Pinpoint the cell where the given text exists, returning its (X, Y) midpoint coordinate. 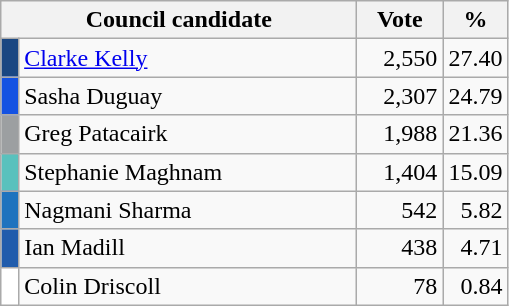
27.40 (476, 58)
Nagmani Sharma (188, 210)
4.71 (476, 248)
Stephanie Maghnam (188, 172)
24.79 (476, 96)
21.36 (476, 134)
15.09 (476, 172)
2,307 (400, 96)
542 (400, 210)
Council candidate (179, 20)
% (476, 20)
Colin Driscoll (188, 286)
Ian Madill (188, 248)
1,988 (400, 134)
5.82 (476, 210)
Clarke Kelly (188, 58)
0.84 (476, 286)
438 (400, 248)
1,404 (400, 172)
2,550 (400, 58)
Vote (400, 20)
Sasha Duguay (188, 96)
78 (400, 286)
Greg Patacairk (188, 134)
